Pinpoint the cell where the given text exists, returning its [x, y] midpoint coordinate. 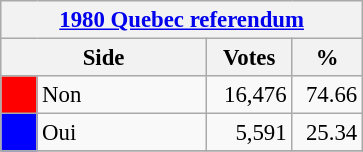
25.34 [328, 133]
Non [122, 95]
Votes [249, 58]
Oui [122, 133]
5,591 [249, 133]
Side [104, 58]
% [328, 58]
1980 Quebec referendum [182, 20]
16,476 [249, 95]
74.66 [328, 95]
